Return the (X, Y) coordinate for the center point of the cell that contains the specified text.  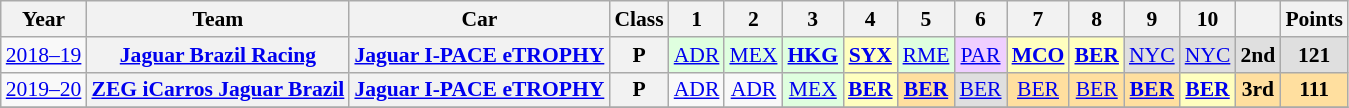
RME (926, 55)
2018–19 (44, 55)
111 (1314, 90)
4 (870, 19)
2019–20 (44, 90)
10 (1208, 19)
121 (1314, 55)
7 (1038, 19)
MCO (1038, 55)
2 (753, 19)
SYX (870, 55)
8 (1096, 19)
Points (1314, 19)
ZEG iCarros Jaguar Brazil (218, 90)
HKG (814, 55)
2nd (1258, 55)
3rd (1258, 90)
PAR (980, 55)
5 (926, 19)
Car (479, 19)
9 (1152, 19)
1 (697, 19)
Class (638, 19)
6 (980, 19)
Jaguar Brazil Racing (218, 55)
Team (218, 19)
Year (44, 19)
3 (814, 19)
